Provide the [X, Y] coordinate of the cell's center where the given text is located.  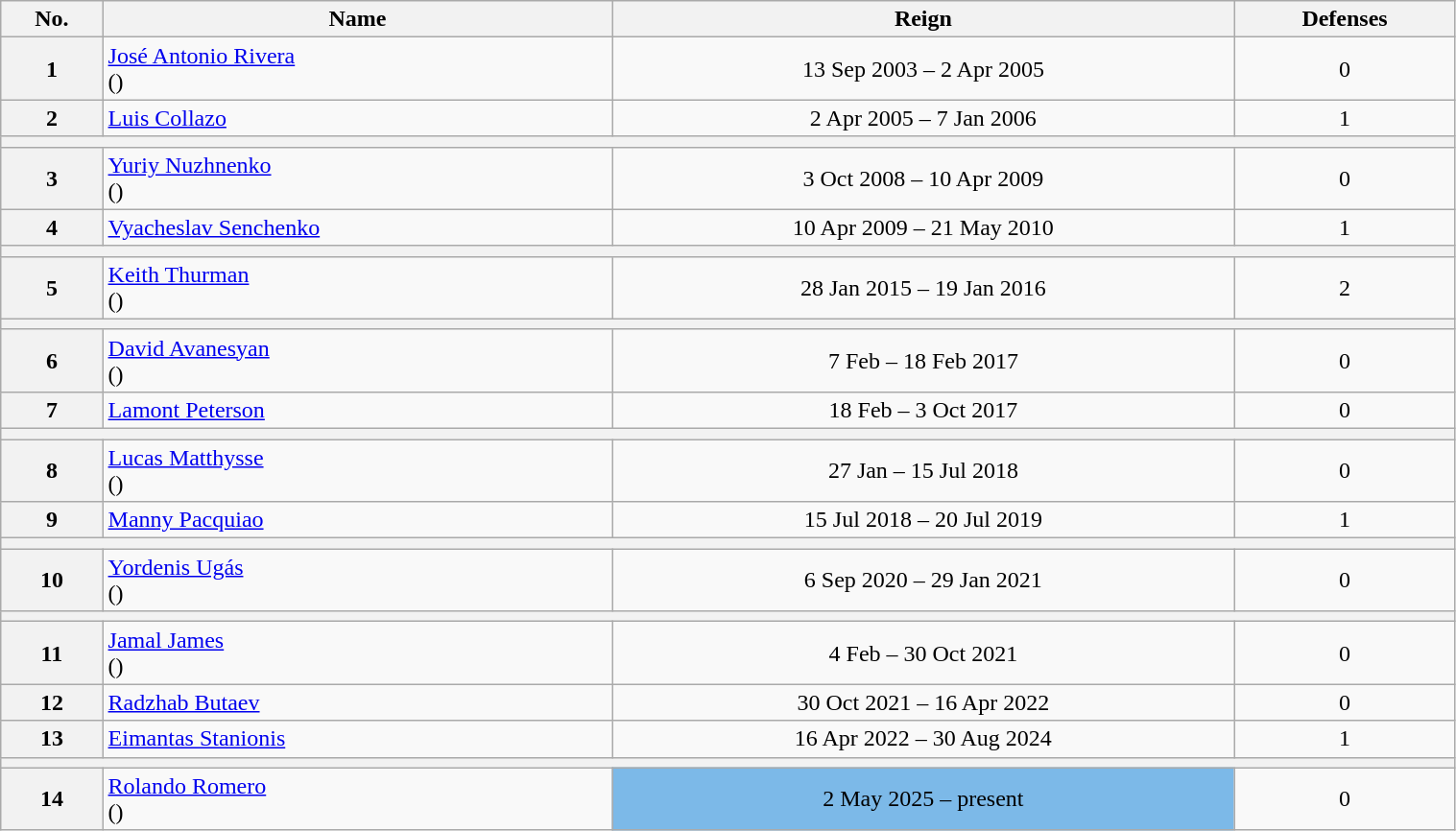
10 [52, 580]
Lucas Matthysse() [357, 470]
6 [52, 361]
4 [52, 227]
Reign [923, 19]
18 Feb – 3 Oct 2017 [923, 410]
15 Jul 2018 – 20 Jul 2019 [923, 520]
Keith Thurman() [357, 288]
Rolando Romero() [357, 798]
16 Apr 2022 – 30 Aug 2024 [923, 739]
Manny Pacquiao [357, 520]
5 [52, 288]
4 Feb – 30 Oct 2021 [923, 653]
Defenses [1345, 19]
3 Oct 2008 – 10 Apr 2009 [923, 178]
David Avanesyan() [357, 361]
13 [52, 739]
Radzhab Butaev [357, 702]
27 Jan – 15 Jul 2018 [923, 470]
28 Jan 2015 – 19 Jan 2016 [923, 288]
Jamal James() [357, 653]
Vyacheslav Senchenko [357, 227]
Lamont Peterson [357, 410]
12 [52, 702]
3 [52, 178]
10 Apr 2009 – 21 May 2010 [923, 227]
13 Sep 2003 – 2 Apr 2005 [923, 69]
Yuriy Nuzhnenko() [357, 178]
José Antonio Rivera() [357, 69]
Luis Collazo [357, 118]
Yordenis Ugás() [357, 580]
8 [52, 470]
6 Sep 2020 – 29 Jan 2021 [923, 580]
11 [52, 653]
7 [52, 410]
14 [52, 798]
2 May 2025 – present [923, 798]
9 [52, 520]
Name [357, 19]
2 Apr 2005 – 7 Jan 2006 [923, 118]
Eimantas Stanionis [357, 739]
No. [52, 19]
30 Oct 2021 – 16 Apr 2022 [923, 702]
7 Feb – 18 Feb 2017 [923, 361]
